Output the (x, y) coordinate of the center of the cell containing the given text.  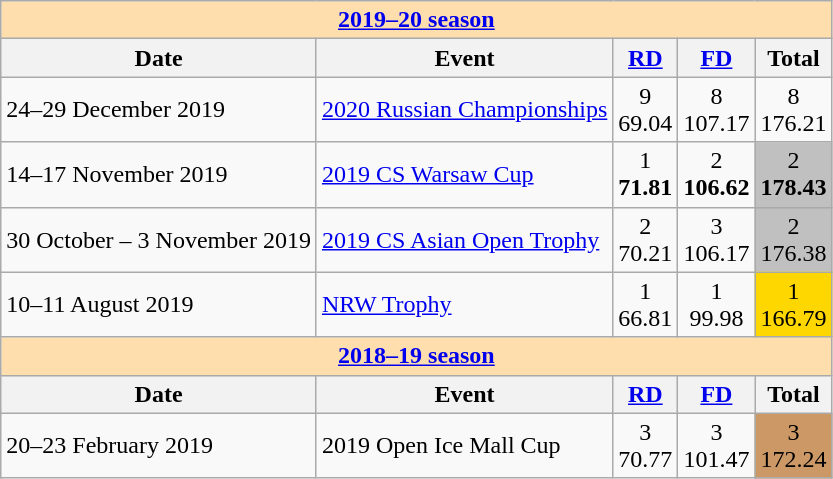
3 172.24 (794, 446)
20–23 February 2019 (159, 446)
2 106.62 (716, 174)
2020 Russian Championships (464, 110)
3 70.77 (646, 446)
9 69.04 (646, 110)
2018–19 season (416, 356)
NRW Trophy (464, 304)
14–17 November 2019 (159, 174)
2 178.43 (794, 174)
2 176.38 (794, 240)
2019–20 season (416, 20)
2 70.21 (646, 240)
24–29 December 2019 (159, 110)
10–11 August 2019 (159, 304)
8 107.17 (716, 110)
1 66.81 (646, 304)
2019 Open Ice Mall Cup (464, 446)
2019 CS Warsaw Cup (464, 174)
1 99.98 (716, 304)
1 166.79 (794, 304)
1 71.81 (646, 174)
2019 CS Asian Open Trophy (464, 240)
3 106.17 (716, 240)
8 176.21 (794, 110)
30 October – 3 November 2019 (159, 240)
3 101.47 (716, 446)
